Determine the [X, Y] coordinate at the center of the cell enclosing the given text.  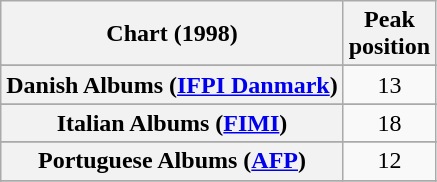
Danish Albums (IFPI Danmark) [172, 85]
12 [389, 161]
Italian Albums (FIMI) [172, 123]
Peakposition [389, 34]
Chart (1998) [172, 34]
Portuguese Albums (AFP) [172, 161]
13 [389, 85]
18 [389, 123]
